Return (x, y) of the center of cell containing provided text 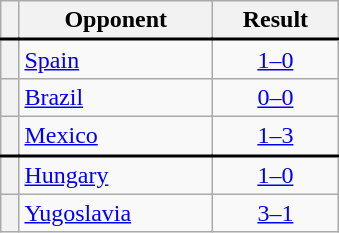
Opponent (116, 20)
0–0 (276, 97)
Yugoslavia (116, 213)
1–3 (276, 136)
3–1 (276, 213)
Hungary (116, 174)
Brazil (116, 97)
Result (276, 20)
Mexico (116, 136)
Spain (116, 60)
